Pinpoint the cell where the given text exists, returning its (X, Y) midpoint coordinate. 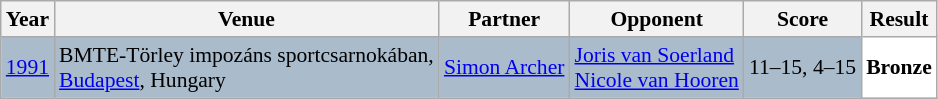
Partner (504, 19)
Score (802, 19)
Opponent (656, 19)
Bronze (899, 68)
11–15, 4–15 (802, 68)
Joris van Soerland Nicole van Hooren (656, 68)
Result (899, 19)
BMTE-Törley impozáns sportcsarnokában,Budapest, Hungary (246, 68)
1991 (28, 68)
Simon Archer (504, 68)
Venue (246, 19)
Year (28, 19)
